Identify which cell holds the provided text, then report its (x, y) central coordinate. 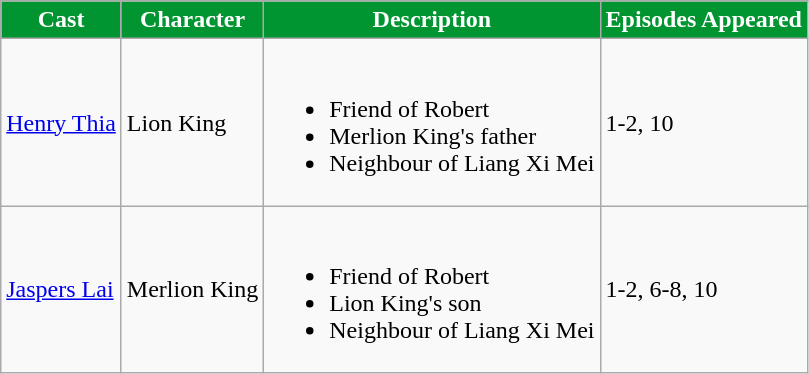
1-2, 6-8, 10 (704, 290)
Friend of RobertMerlion King's fatherNeighbour of Liang Xi Mei (432, 122)
Character (192, 20)
Episodes Appeared (704, 20)
Merlion King (192, 290)
Jaspers Lai (62, 290)
Description (432, 20)
Cast (62, 20)
1-2, 10 (704, 122)
Lion King (192, 122)
Henry Thia (62, 122)
Friend of RobertLion King's sonNeighbour of Liang Xi Mei (432, 290)
